Return [x, y] of the center of cell containing provided text 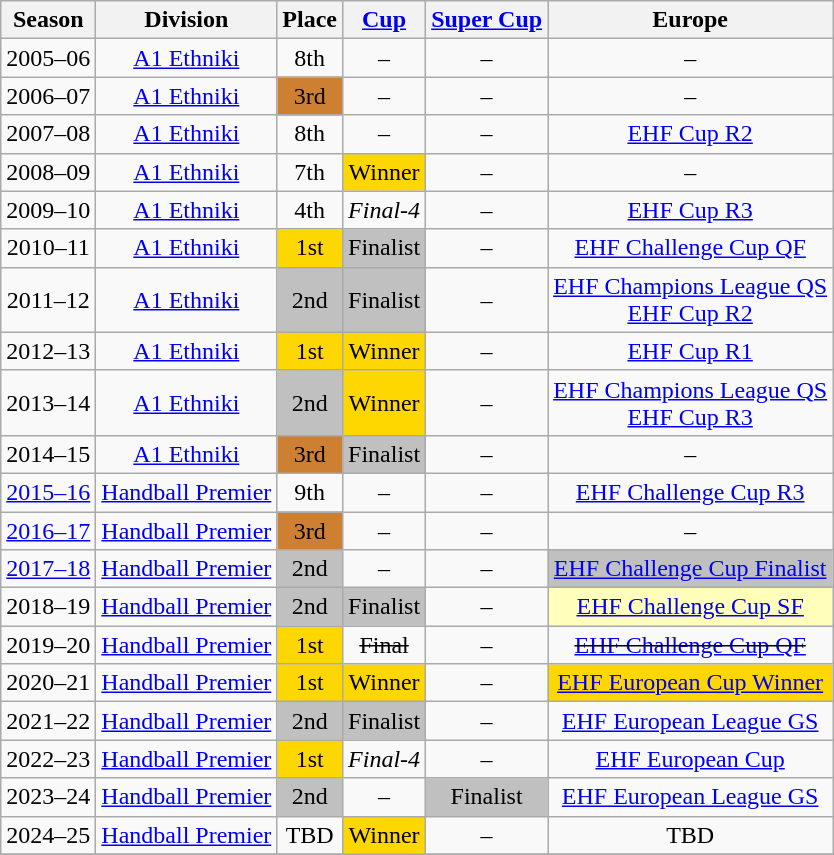
2018–19 [48, 607]
2024–25 [48, 835]
7th [310, 172]
Division [186, 20]
2021–22 [48, 721]
EHF Challenge Cup Finalist [690, 569]
EHF Challenge Cup R3 [690, 492]
Season [48, 20]
EHF European Cup [690, 759]
EHF Challenge Cup SF [690, 607]
2022–23 [48, 759]
Super Cup [487, 20]
EHF Cup R1 [690, 351]
2009–10 [48, 210]
2016–17 [48, 531]
2008–09 [48, 172]
EHF European Cup Winner [690, 683]
2012–13 [48, 351]
2020–21 [48, 683]
2014–15 [48, 454]
2019–20 [48, 645]
Final [384, 645]
4th [310, 210]
2007–08 [48, 134]
2011–12 [48, 300]
2005–06 [48, 58]
EHF Champions League QS EHF Cup R2 [690, 300]
9th [310, 492]
2015–16 [48, 492]
2023–24 [48, 797]
2010–11 [48, 248]
2017–18 [48, 569]
Europe [690, 20]
EHF Cup R3 [690, 210]
EHF Champions League QS EHF Cup R3 [690, 402]
2006–07 [48, 96]
Place [310, 20]
2013–14 [48, 402]
EHF Cup R2 [690, 134]
Cup [384, 20]
